Search for the cell housing the specified text and yield its (X, Y) center coordinate. 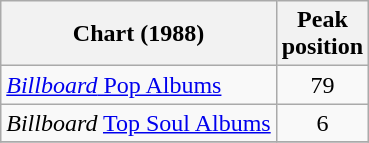
Peakposition (322, 34)
6 (322, 123)
Billboard Pop Albums (138, 85)
Chart (1988) (138, 34)
79 (322, 85)
Billboard Top Soul Albums (138, 123)
